Detect which cell encompasses the target text, then output its [X, Y] center coordinate. 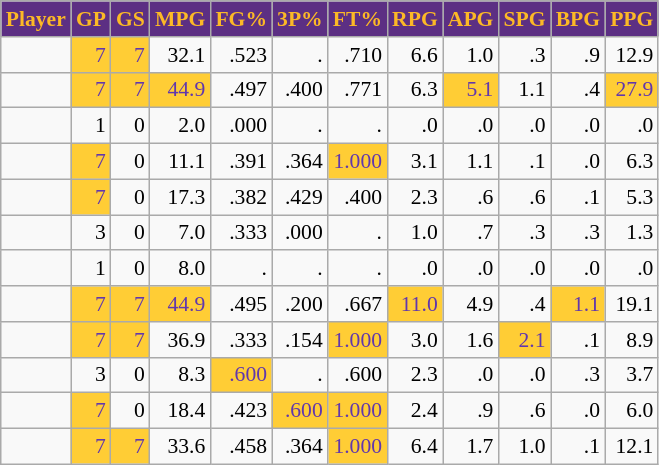
.200 [300, 304]
.391 [241, 162]
.7 [471, 233]
.154 [300, 340]
GS [130, 19]
FT% [358, 19]
MPG [180, 19]
6.6 [415, 55]
8.0 [180, 269]
5.1 [471, 90]
GP [91, 19]
33.6 [180, 447]
FG% [241, 19]
32.1 [180, 55]
27.9 [632, 90]
.458 [241, 447]
12.9 [632, 55]
6.0 [632, 411]
8.3 [180, 375]
.495 [241, 304]
4.9 [471, 304]
36.9 [180, 340]
1.3 [632, 233]
12.1 [632, 447]
SPG [524, 19]
RPG [415, 19]
Player [36, 19]
2.1 [524, 340]
.423 [241, 411]
.429 [300, 197]
.667 [358, 304]
6.4 [415, 447]
APG [471, 19]
11.1 [180, 162]
3.0 [415, 340]
.710 [358, 55]
3P% [300, 19]
19.1 [632, 304]
7.0 [180, 233]
3.1 [415, 162]
18.4 [180, 411]
.523 [241, 55]
.771 [358, 90]
11.0 [415, 304]
PPG [632, 19]
17.3 [180, 197]
.382 [241, 197]
2.0 [180, 126]
1.7 [471, 447]
2.4 [415, 411]
1.6 [471, 340]
8.9 [632, 340]
BPG [578, 19]
.497 [241, 90]
5.3 [632, 197]
3.7 [632, 375]
